Output the (X, Y) coordinate of the center of the cell containing the given text.  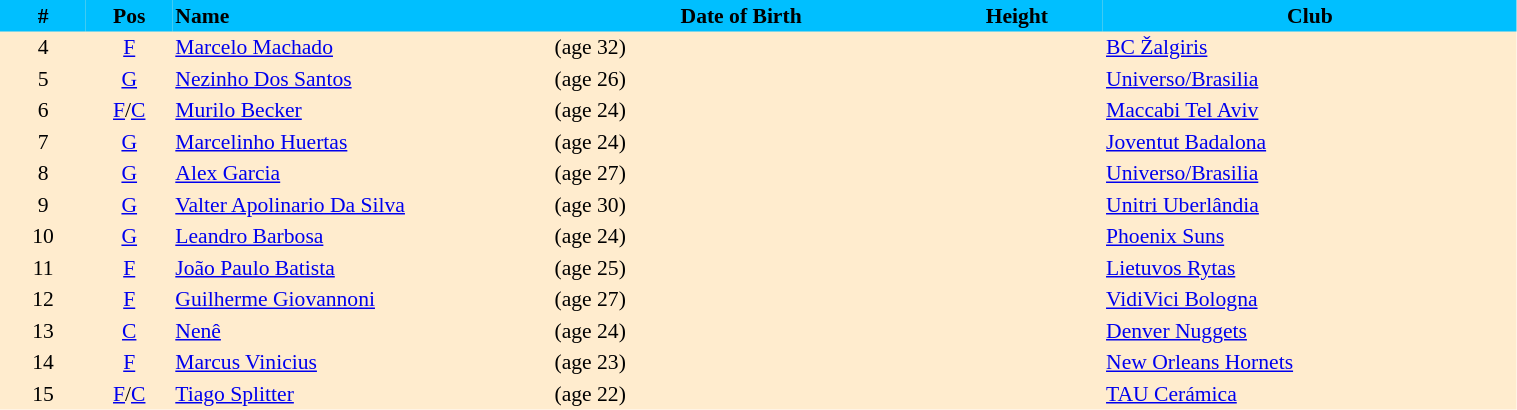
New Orleans Hornets (1310, 362)
Pos (129, 16)
Maccabi Tel Aviv (1310, 110)
Leandro Barbosa (362, 236)
15 (43, 394)
Marcelinho Huertas (362, 142)
Club (1310, 16)
10 (43, 236)
13 (43, 331)
11 (43, 268)
6 (43, 110)
Marcelo Machado (362, 48)
Joventut Badalona (1310, 142)
(age 23) (742, 362)
Lietuvos Rytas (1310, 268)
4 (43, 48)
14 (43, 362)
9 (43, 205)
Murilo Becker (362, 110)
(age 26) (742, 79)
TAU Cerámica (1310, 394)
João Paulo Batista (362, 268)
Valter Apolinario Da Silva (362, 205)
(age 25) (742, 268)
BC Žalgiris (1310, 48)
Phoenix Suns (1310, 236)
5 (43, 79)
Name (362, 16)
Denver Nuggets (1310, 331)
Alex Garcia (362, 174)
7 (43, 142)
C (129, 331)
12 (43, 300)
(age 22) (742, 394)
8 (43, 174)
Guilherme Giovannoni (362, 300)
Nezinho Dos Santos (362, 79)
Height (1017, 16)
(age 32) (742, 48)
Marcus Vinicius (362, 362)
Date of Birth (742, 16)
Nenê (362, 331)
Tiago Splitter (362, 394)
Unitri Uberlândia (1310, 205)
(age 30) (742, 205)
# (43, 16)
VidiVici Bologna (1310, 300)
